Detect which cell encompasses the target text, then output its [x, y] center coordinate. 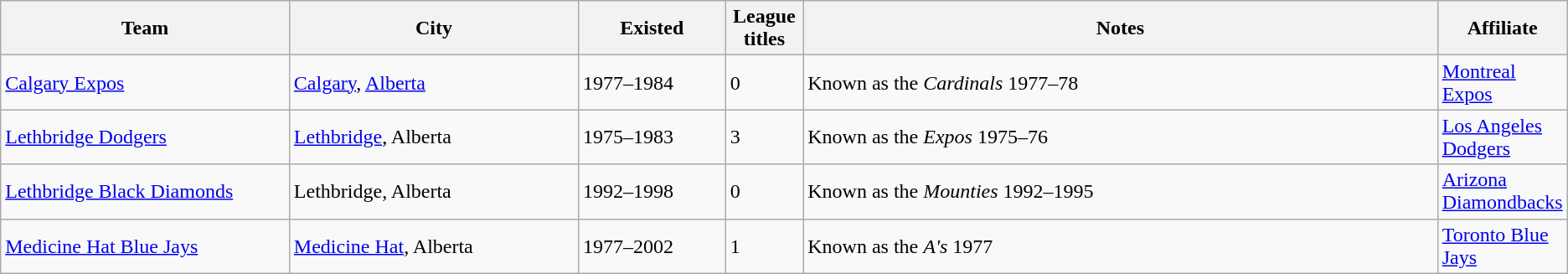
Medicine Hat, Alberta [434, 246]
Lethbridge Dodgers [146, 137]
Calgary, Alberta [434, 82]
1977–1984 [652, 82]
Known as the A's 1977 [1121, 246]
Known as the Cardinals 1977–78 [1121, 82]
Known as the Expos 1975–76 [1121, 137]
Affiliate [1503, 28]
Los Angeles Dodgers [1503, 137]
Toronto Blue Jays [1503, 246]
Medicine Hat Blue Jays [146, 246]
League titles [764, 28]
1992–1998 [652, 191]
Notes [1121, 28]
Arizona Diamondbacks [1503, 191]
Lethbridge Black Diamonds [146, 191]
1 [764, 246]
3 [764, 137]
1975–1983 [652, 137]
Calgary Expos [146, 82]
City [434, 28]
1977–2002 [652, 246]
Montreal Expos [1503, 82]
Team [146, 28]
Known as the Mounties 1992–1995 [1121, 191]
Existed [652, 28]
